Scan for the cell matching the given text and deliver its [X, Y] coordinate at center. 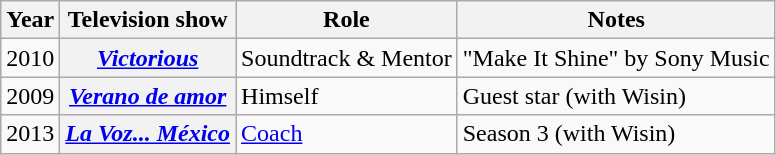
La Voz... México [148, 134]
Television show [148, 20]
Himself [347, 96]
2013 [30, 134]
2009 [30, 96]
Guest star (with Wisin) [616, 96]
Victorious [148, 58]
2010 [30, 58]
Soundtrack & Mentor [347, 58]
Notes [616, 20]
Verano de amor [148, 96]
"Make It Shine" by Sony Music [616, 58]
Year [30, 20]
Coach [347, 134]
Role [347, 20]
Season 3 (with Wisin) [616, 134]
